Pinpoint the cell where the given text exists, returning its [x, y] midpoint coordinate. 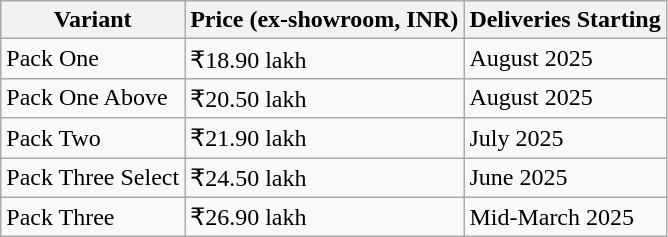
₹20.50 lakh [324, 98]
June 2025 [565, 178]
₹21.90 lakh [324, 138]
Pack One [93, 59]
Mid-March 2025 [565, 217]
Deliveries Starting [565, 20]
₹26.90 lakh [324, 217]
July 2025 [565, 138]
Pack Two [93, 138]
Pack One Above [93, 98]
₹24.50 lakh [324, 178]
Pack Three [93, 217]
₹18.90 lakh [324, 59]
Variant [93, 20]
Price (ex-showroom, INR) [324, 20]
Pack Three Select [93, 178]
